Search for the cell housing the specified text and yield its [X, Y] center coordinate. 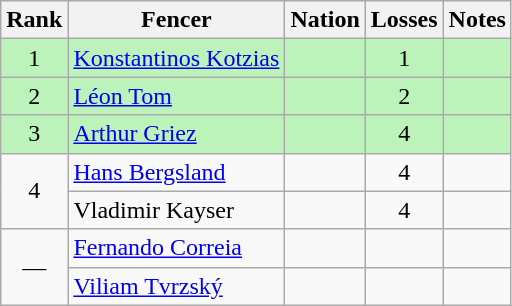
Nation [325, 20]
Viliam Tvrzský [176, 286]
Fernando Correia [176, 248]
Arthur Griez [176, 134]
3 [34, 134]
Konstantinos Kotzias [176, 58]
Losses [404, 20]
Vladimir Kayser [176, 210]
Rank [34, 20]
Notes [477, 20]
Fencer [176, 20]
Hans Bergsland [176, 172]
— [34, 267]
Léon Tom [176, 96]
